Provide the (x, y) coordinate of the cell's center where the given text is located.  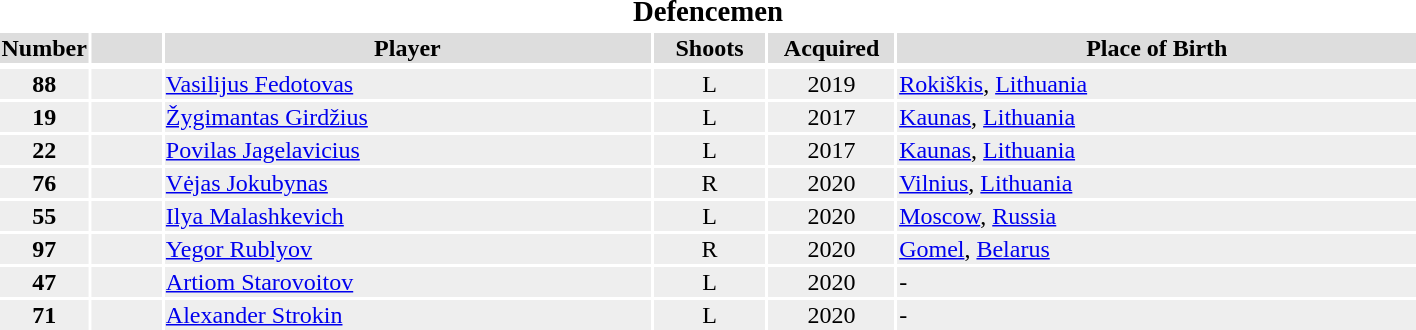
76 (44, 183)
97 (44, 249)
88 (44, 84)
Number (44, 48)
Shoots (709, 48)
Vilnius, Lithuania (1157, 183)
Yegor Rublyov (407, 249)
Place of Birth (1157, 48)
Rokiškis, Lithuania (1157, 84)
Žygimantas Girdžius (407, 117)
71 (44, 315)
2019 (832, 84)
Player (407, 48)
47 (44, 282)
22 (44, 150)
19 (44, 117)
Gomel, Belarus (1157, 249)
Vasilijus Fedotovas (407, 84)
55 (44, 216)
Moscow, Russia (1157, 216)
Povilas Jagelavicius (407, 150)
Acquired (832, 48)
Ilya Malashkevich (407, 216)
Vėjas Jokubynas (407, 183)
Alexander Strokin (407, 315)
Artiom Starovoitov (407, 282)
